Provide the [X, Y] coordinate of the cell's center where the given text is located.  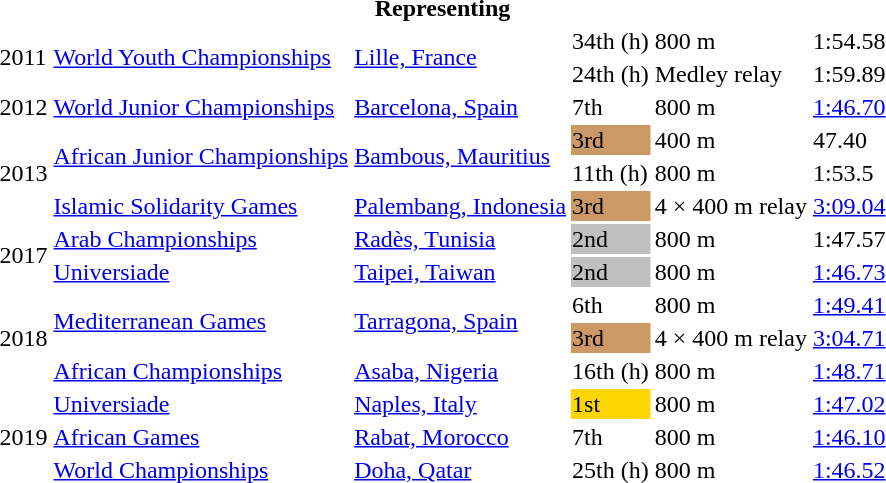
400 m [730, 140]
Rabat, Morocco [460, 437]
24th (h) [611, 74]
African Junior Championships [201, 156]
34th (h) [611, 41]
Islamic Solidarity Games [201, 206]
Palembang, Indonesia [460, 206]
World Junior Championships [201, 107]
African Championships [201, 371]
1st [611, 404]
Naples, Italy [460, 404]
Medley relay [730, 74]
Barcelona, Spain [460, 107]
World Youth Championships [201, 58]
Taipei, Taiwan [460, 272]
6th [611, 305]
Tarragona, Spain [460, 322]
Radès, Tunisia [460, 239]
Bambous, Mauritius [460, 156]
11th (h) [611, 173]
16th (h) [611, 371]
African Games [201, 437]
Asaba, Nigeria [460, 371]
Lille, France [460, 58]
Arab Championships [201, 239]
Mediterranean Games [201, 322]
